Output the [x, y] coordinate of the center of the cell containing the given text.  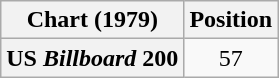
US Billboard 200 [92, 58]
Chart (1979) [92, 20]
57 [231, 58]
Position [231, 20]
